Output the [x, y] coordinate of the center of the cell containing the given text.  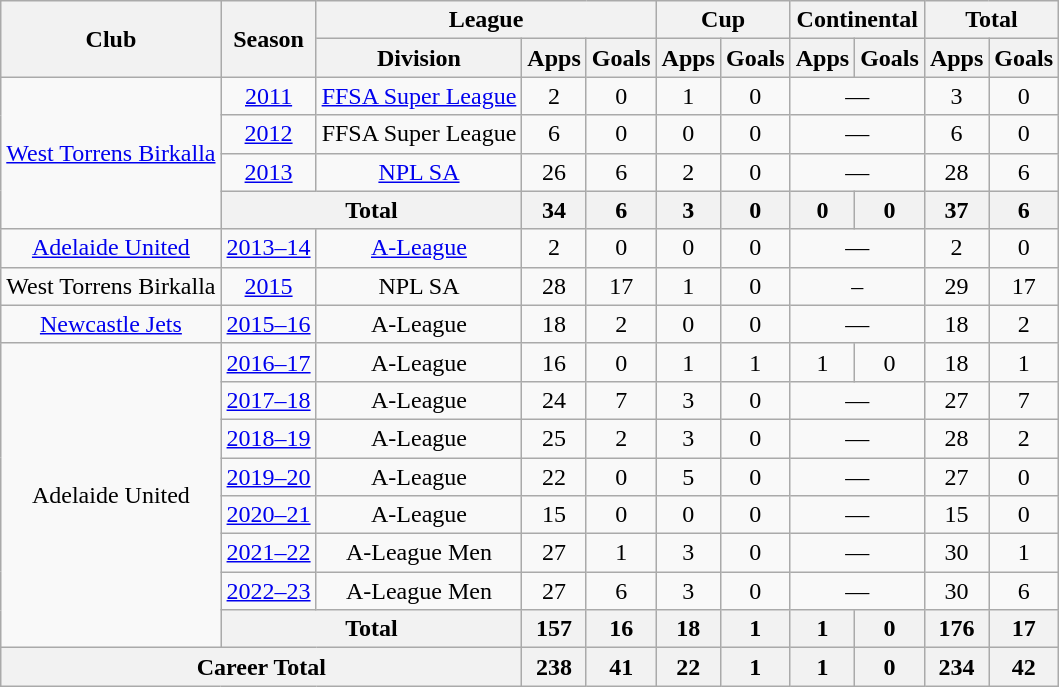
Cup [723, 20]
2018–19 [268, 438]
Season [268, 39]
2011 [268, 96]
2017–18 [268, 400]
176 [956, 629]
2012 [268, 134]
2022–23 [268, 591]
5 [688, 477]
Career Total [262, 667]
29 [956, 286]
42 [1024, 667]
2021–22 [268, 553]
2020–21 [268, 515]
25 [554, 438]
2015 [268, 286]
41 [621, 667]
Division [419, 58]
2015–16 [268, 324]
26 [554, 172]
157 [554, 629]
2016–17 [268, 362]
238 [554, 667]
Continental [857, 20]
234 [956, 667]
34 [554, 210]
Club [111, 39]
Newcastle Jets [111, 324]
2013 [268, 172]
2013–14 [268, 248]
24 [554, 400]
– [857, 286]
2019–20 [268, 477]
League [486, 20]
37 [956, 210]
